Output the [x, y] coordinate of the center of the cell containing the given text.  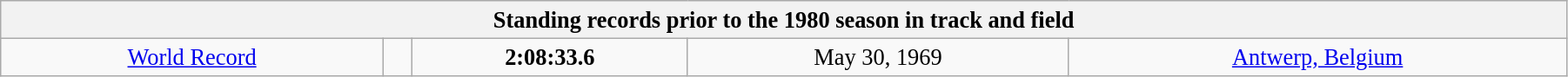
May 30, 1969 [878, 57]
World Record [192, 57]
Standing records prior to the 1980 season in track and field [784, 19]
Antwerp, Belgium [1317, 57]
2:08:33.6 [550, 57]
